Provide the (X, Y) coordinate of the cell's center where the given text is located.  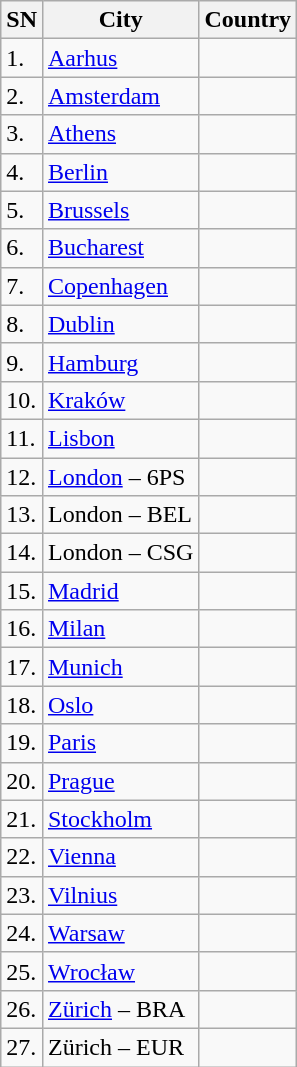
Copenhagen (120, 286)
21. (22, 819)
City (120, 20)
Lisbon (120, 438)
Munich (120, 667)
London – BEL (120, 515)
7. (22, 286)
London – CSG (120, 553)
Bucharest (120, 248)
Kraków (120, 400)
Milan (120, 629)
15. (22, 591)
Vilnius (120, 895)
Dublin (120, 324)
Berlin (120, 172)
9. (22, 362)
26. (22, 1009)
6. (22, 248)
20. (22, 781)
11. (22, 438)
Athens (120, 134)
Vienna (120, 857)
10. (22, 400)
Zürich – BRA (120, 1009)
25. (22, 971)
27. (22, 1047)
Brussels (120, 210)
Zürich – EUR (120, 1047)
Amsterdam (120, 96)
22. (22, 857)
Aarhus (120, 58)
16. (22, 629)
17. (22, 667)
23. (22, 895)
2. (22, 96)
Oslo (120, 705)
4. (22, 172)
SN (22, 20)
1. (22, 58)
Wrocław (120, 971)
Madrid (120, 591)
14. (22, 553)
5. (22, 210)
12. (22, 477)
Country (248, 20)
13. (22, 515)
Paris (120, 743)
19. (22, 743)
3. (22, 134)
London – 6PS (120, 477)
Stockholm (120, 819)
24. (22, 933)
Hamburg (120, 362)
18. (22, 705)
8. (22, 324)
Prague (120, 781)
Warsaw (120, 933)
